Detect which cell encompasses the target text, then output its (X, Y) center coordinate. 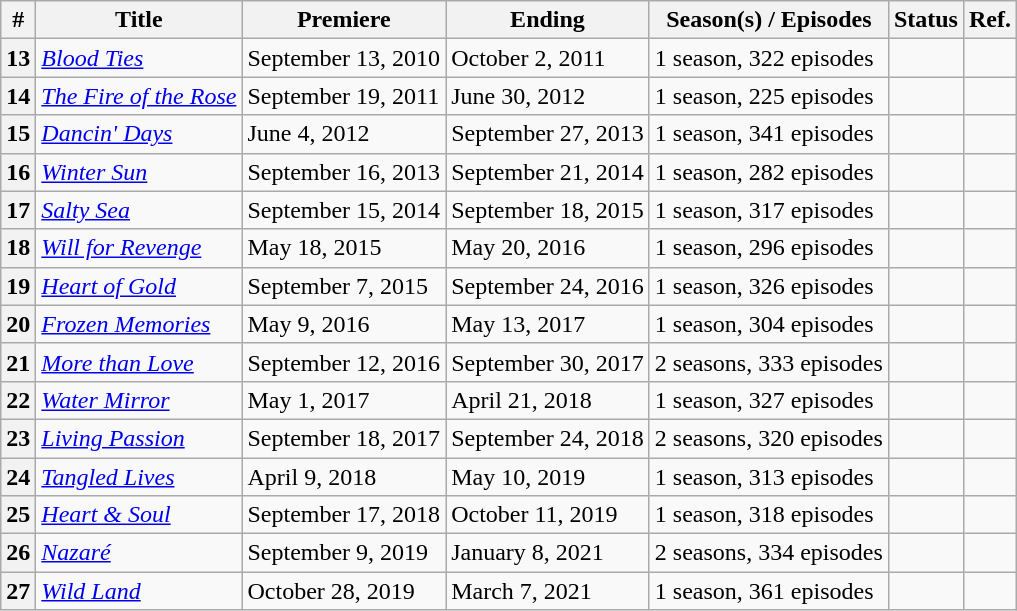
May 13, 2017 (548, 324)
September 15, 2014 (344, 210)
Tangled Lives (139, 477)
September 18, 2017 (344, 438)
May 9, 2016 (344, 324)
January 8, 2021 (548, 553)
20 (18, 324)
June 30, 2012 (548, 96)
15 (18, 134)
September 17, 2018 (344, 515)
September 24, 2016 (548, 286)
1 season, 322 episodes (768, 58)
1 season, 304 episodes (768, 324)
September 16, 2013 (344, 172)
1 season, 341 episodes (768, 134)
26 (18, 553)
September 12, 2016 (344, 362)
September 7, 2015 (344, 286)
May 10, 2019 (548, 477)
23 (18, 438)
September 19, 2011 (344, 96)
1 season, 313 episodes (768, 477)
May 18, 2015 (344, 248)
September 24, 2018 (548, 438)
June 4, 2012 (344, 134)
Dancin' Days (139, 134)
1 season, 361 episodes (768, 591)
Frozen Memories (139, 324)
17 (18, 210)
Status (926, 20)
2 seasons, 333 episodes (768, 362)
27 (18, 591)
1 season, 326 episodes (768, 286)
2 seasons, 334 episodes (768, 553)
1 season, 318 episodes (768, 515)
1 season, 225 episodes (768, 96)
April 21, 2018 (548, 400)
1 season, 327 episodes (768, 400)
1 season, 282 episodes (768, 172)
March 7, 2021 (548, 591)
September 9, 2019 (344, 553)
October 11, 2019 (548, 515)
Heart & Soul (139, 515)
September 21, 2014 (548, 172)
14 (18, 96)
24 (18, 477)
The Fire of the Rose (139, 96)
# (18, 20)
Winter Sun (139, 172)
Wild Land (139, 591)
1 season, 296 episodes (768, 248)
Water Mirror (139, 400)
13 (18, 58)
September 13, 2010 (344, 58)
Ref. (990, 20)
Will for Revenge (139, 248)
April 9, 2018 (344, 477)
Title (139, 20)
25 (18, 515)
More than Love (139, 362)
2 seasons, 320 episodes (768, 438)
22 (18, 400)
Salty Sea (139, 210)
September 30, 2017 (548, 362)
October 28, 2019 (344, 591)
Living Passion (139, 438)
May 1, 2017 (344, 400)
October 2, 2011 (548, 58)
May 20, 2016 (548, 248)
Ending (548, 20)
Premiere (344, 20)
16 (18, 172)
Blood Ties (139, 58)
September 18, 2015 (548, 210)
21 (18, 362)
Nazaré (139, 553)
Season(s) / Episodes (768, 20)
1 season, 317 episodes (768, 210)
September 27, 2013 (548, 134)
19 (18, 286)
18 (18, 248)
Heart of Gold (139, 286)
